Provide the (x, y) coordinate of the cell's center where the given text is located.  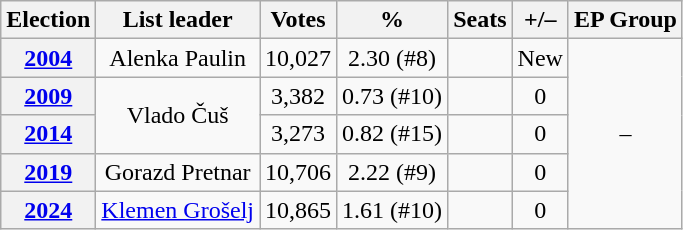
0.82 (#15) (392, 134)
2.22 (#9) (392, 172)
2009 (48, 96)
– (625, 134)
2019 (48, 172)
2014 (48, 134)
3,273 (298, 134)
% (392, 20)
+/– (540, 20)
2004 (48, 58)
EP Group (625, 20)
1.61 (#10) (392, 210)
2.30 (#8) (392, 58)
10,865 (298, 210)
Alenka Paulin (178, 58)
Election (48, 20)
2024 (48, 210)
Gorazd Pretnar (178, 172)
3,382 (298, 96)
New (540, 58)
0.73 (#10) (392, 96)
Vlado Čuš (178, 115)
Seats (480, 20)
Votes (298, 20)
10,027 (298, 58)
Klemen Grošelj (178, 210)
List leader (178, 20)
10,706 (298, 172)
